Provide the (x, y) coordinate of the cell's center where the given text is located.  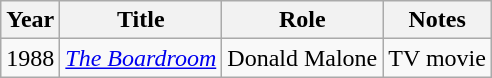
TV movie (438, 58)
The Boardroom (141, 58)
Title (141, 20)
Notes (438, 20)
Role (302, 20)
Donald Malone (302, 58)
1988 (30, 58)
Year (30, 20)
